Return (X, Y) of the center of cell containing provided text 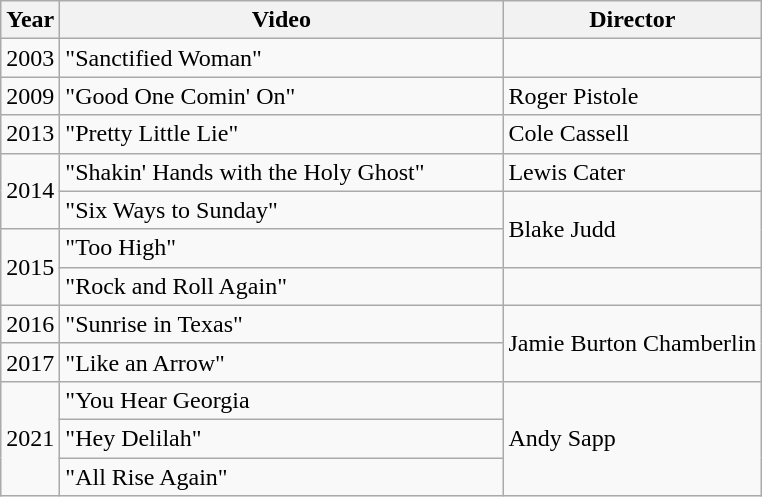
2016 (30, 324)
"Good One Comin' On" (282, 96)
Cole Cassell (632, 134)
2009 (30, 96)
Director (632, 20)
"Shakin' Hands with the Holy Ghost" (282, 172)
2003 (30, 58)
Blake Judd (632, 229)
Lewis Cater (632, 172)
Roger Pistole (632, 96)
2017 (30, 362)
"Hey Delilah" (282, 438)
Andy Sapp (632, 438)
2021 (30, 438)
Jamie Burton Chamberlin (632, 343)
"All Rise Again" (282, 477)
"Pretty Little Lie" (282, 134)
"You Hear Georgia (282, 400)
"Too High" (282, 248)
"Six Ways to Sunday" (282, 210)
2015 (30, 267)
Video (282, 20)
"Rock and Roll Again" (282, 286)
Year (30, 20)
"Sunrise in Texas" (282, 324)
2014 (30, 191)
"Sanctified Woman" (282, 58)
"Like an Arrow" (282, 362)
2013 (30, 134)
